From the cell containing the given text, extract its center point as [X, Y] coordinate. 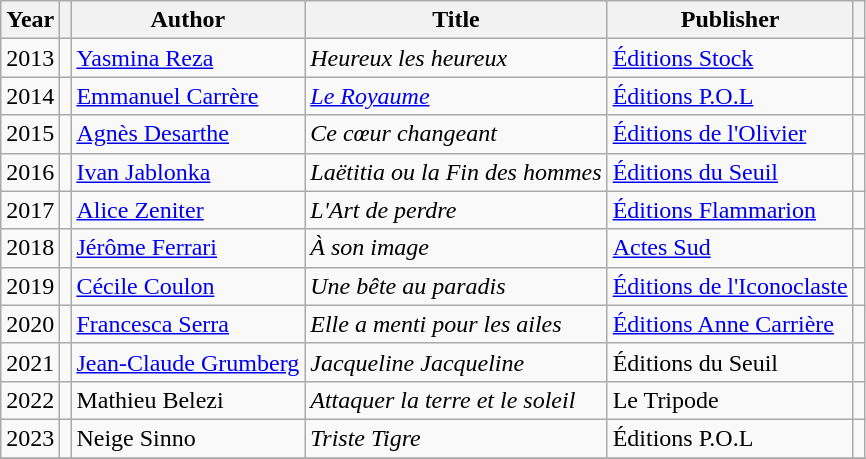
Une bête au paradis [456, 286]
2018 [30, 248]
L'Art de perdre [456, 210]
Year [30, 20]
2023 [30, 438]
Jacqueline Jacqueline [456, 362]
Éditions de l'Olivier [730, 134]
Cécile Coulon [188, 286]
Ce cœur changeant [456, 134]
Elle a menti pour les ailes [456, 324]
Le Tripode [730, 400]
Laëtitia ou la Fin des hommes [456, 172]
Éditions de l'Iconoclaste [730, 286]
2021 [30, 362]
Author [188, 20]
À son image [456, 248]
Attaquer la terre et le soleil [456, 400]
Jérôme Ferrari [188, 248]
2014 [30, 96]
Emmanuel Carrère [188, 96]
Title [456, 20]
Triste Tigre [456, 438]
2020 [30, 324]
Jean-Claude Grumberg [188, 362]
Neige Sinno [188, 438]
Éditions Stock [730, 58]
Heureux les heureux [456, 58]
Ivan Jablonka [188, 172]
Mathieu Belezi [188, 400]
2016 [30, 172]
Alice Zeniter [188, 210]
2013 [30, 58]
2015 [30, 134]
Le Royaume [456, 96]
Yasmina Reza [188, 58]
2022 [30, 400]
Agnès Desarthe [188, 134]
2017 [30, 210]
Éditions Anne Carrière [730, 324]
2019 [30, 286]
Éditions Flammarion [730, 210]
Publisher [730, 20]
Actes Sud [730, 248]
Francesca Serra [188, 324]
